Locate the cell with the specified text and output its (X, Y) center coordinate. 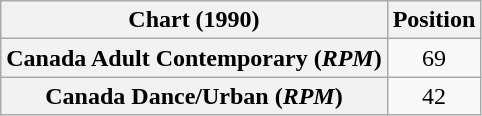
Canada Adult Contemporary (RPM) (194, 58)
Position (434, 20)
Canada Dance/Urban (RPM) (194, 96)
42 (434, 96)
Chart (1990) (194, 20)
69 (434, 58)
